Detect which cell encompasses the target text, then output its (X, Y) center coordinate. 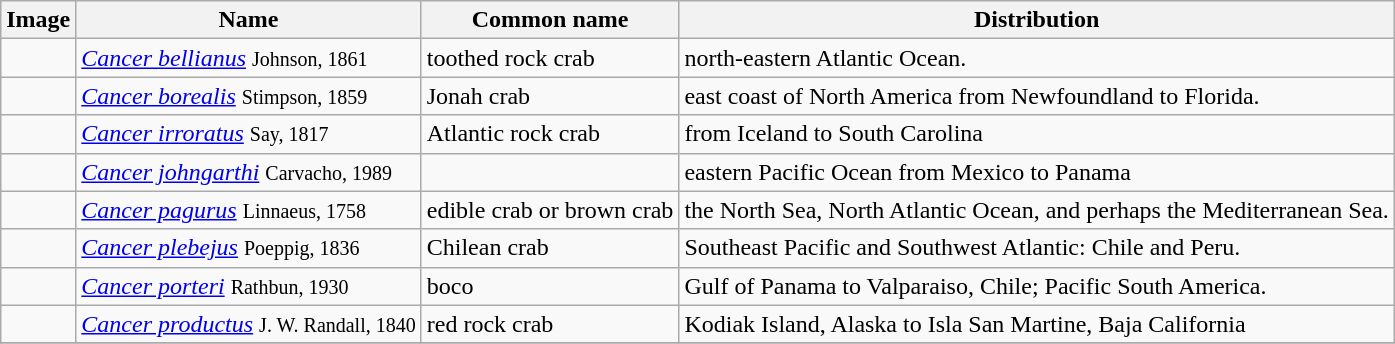
Cancer productus J. W. Randall, 1840 (248, 324)
Southeast Pacific and Southwest Atlantic: Chile and Peru. (1036, 248)
eastern Pacific Ocean from Mexico to Panama (1036, 172)
Gulf of Panama to Valparaiso, Chile; Pacific South America. (1036, 286)
Cancer plebejus Poeppig, 1836 (248, 248)
Name (248, 20)
Cancer pagurus Linnaeus, 1758 (248, 210)
Cancer bellianus Johnson, 1861 (248, 58)
red rock crab (550, 324)
toothed rock crab (550, 58)
Cancer porteri Rathbun, 1930 (248, 286)
east coast of North America from Newfoundland to Florida. (1036, 96)
Common name (550, 20)
Cancer irroratus Say, 1817 (248, 134)
Chilean crab (550, 248)
boco (550, 286)
Distribution (1036, 20)
Atlantic rock crab (550, 134)
Cancer johngarthi Carvacho, 1989 (248, 172)
Cancer borealis Stimpson, 1859 (248, 96)
the North Sea, North Atlantic Ocean, and perhaps the Mediterranean Sea. (1036, 210)
from Iceland to South Carolina (1036, 134)
Kodiak Island, Alaska to Isla San Martine, Baja California (1036, 324)
north-eastern Atlantic Ocean. (1036, 58)
Image (38, 20)
Jonah crab (550, 96)
edible crab or brown crab (550, 210)
